Scan for the cell matching the given text and deliver its (x, y) coordinate at center. 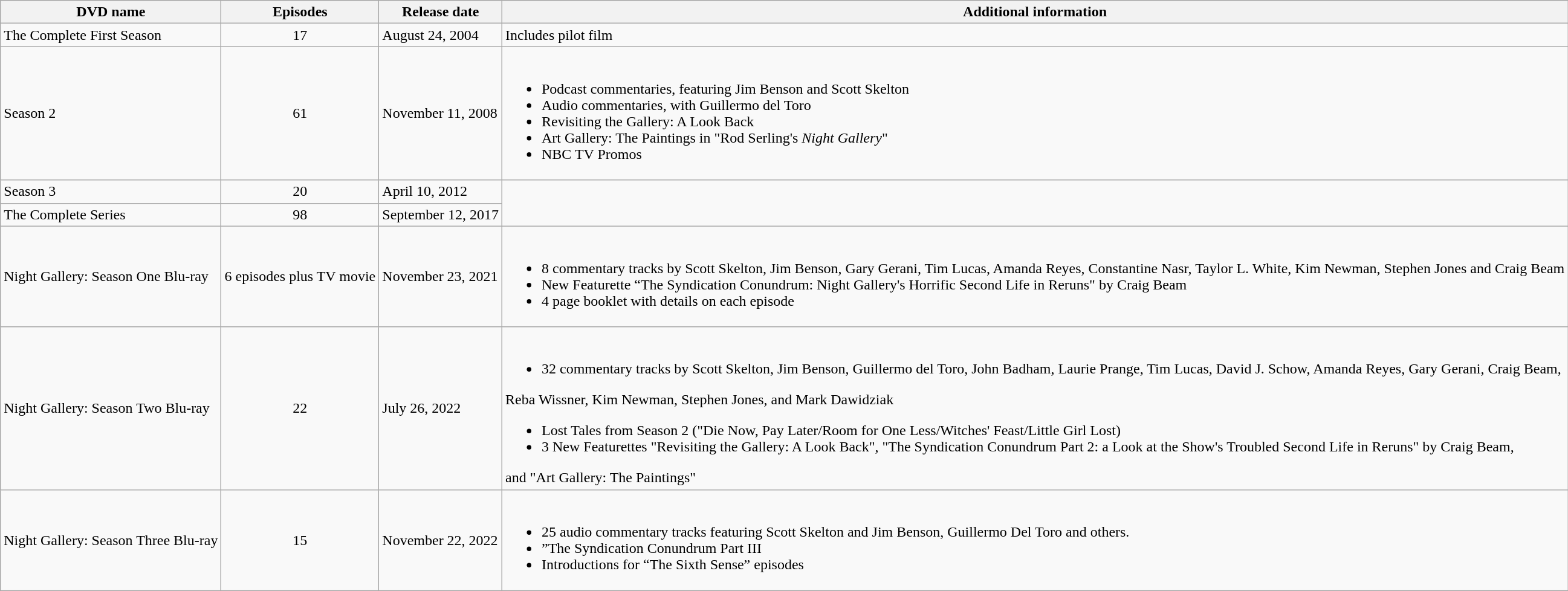
November 22, 2022 (441, 540)
17 (300, 35)
Release date (441, 12)
Episodes (300, 12)
Season 3 (111, 192)
22 (300, 409)
DVD name (111, 12)
Night Gallery: Season Two Blu-ray (111, 409)
The Complete Series (111, 215)
April 10, 2012 (441, 192)
Night Gallery: Season One Blu-ray (111, 277)
98 (300, 215)
20 (300, 192)
The Complete First Season (111, 35)
Additional information (1035, 12)
July 26, 2022 (441, 409)
61 (300, 114)
August 24, 2004 (441, 35)
Night Gallery: Season Three Blu-ray (111, 540)
Includes pilot film (1035, 35)
15 (300, 540)
November 23, 2021 (441, 277)
Season 2 (111, 114)
September 12, 2017 (441, 215)
6 episodes plus TV movie (300, 277)
November 11, 2008 (441, 114)
